Pinpoint the cell where the given text exists, returning its [X, Y] midpoint coordinate. 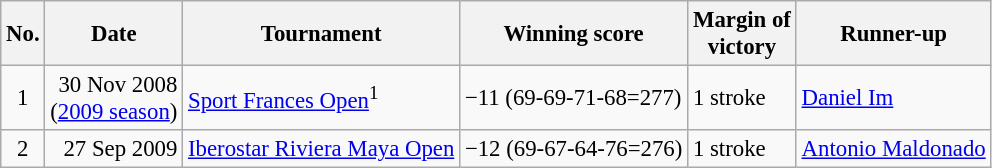
Antonio Maldonado [894, 149]
Iberostar Riviera Maya Open [322, 149]
2 [23, 149]
Tournament [322, 34]
−11 (69-69-71-68=277) [574, 98]
−12 (69-67-64-76=276) [574, 149]
No. [23, 34]
27 Sep 2009 [114, 149]
Runner-up [894, 34]
Winning score [574, 34]
Margin ofvictory [742, 34]
1 [23, 98]
30 Nov 2008(2009 season) [114, 98]
Sport Frances Open1 [322, 98]
Date [114, 34]
Daniel Im [894, 98]
